Determine the [x, y] coordinate at the center of the cell enclosing the given text.  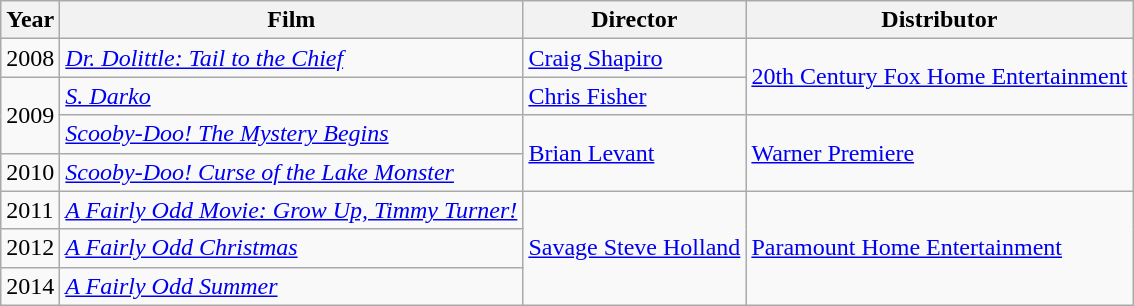
A Fairly Odd Christmas [292, 248]
Dr. Dolittle: Tail to the Chief [292, 58]
Scooby-Doo! Curse of the Lake Monster [292, 172]
S. Darko [292, 96]
Distributor [940, 20]
Scooby-Doo! The Mystery Begins [292, 134]
Warner Premiere [940, 153]
Year [30, 20]
Craig Shapiro [634, 58]
Director [634, 20]
A Fairly Odd Movie: Grow Up, Timmy Turner! [292, 210]
Savage Steve Holland [634, 248]
Brian Levant [634, 153]
2012 [30, 248]
2014 [30, 286]
2011 [30, 210]
Film [292, 20]
Chris Fisher [634, 96]
20th Century Fox Home Entertainment [940, 77]
2010 [30, 172]
2009 [30, 115]
2008 [30, 58]
Paramount Home Entertainment [940, 248]
A Fairly Odd Summer [292, 286]
